Scan for the cell matching the given text and deliver its [x, y] coordinate at center. 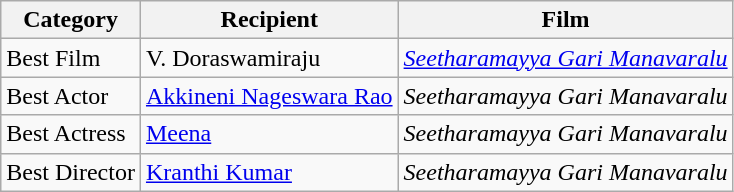
Best Film [71, 58]
Best Actor [71, 96]
Akkineni Nageswara Rao [269, 96]
V. Doraswamiraju [269, 58]
Film [566, 20]
Recipient [269, 20]
Category [71, 20]
Best Director [71, 172]
Meena [269, 134]
Kranthi Kumar [269, 172]
Best Actress [71, 134]
